Extract the (x, y) coordinate from the center of the cell holding the provided text.  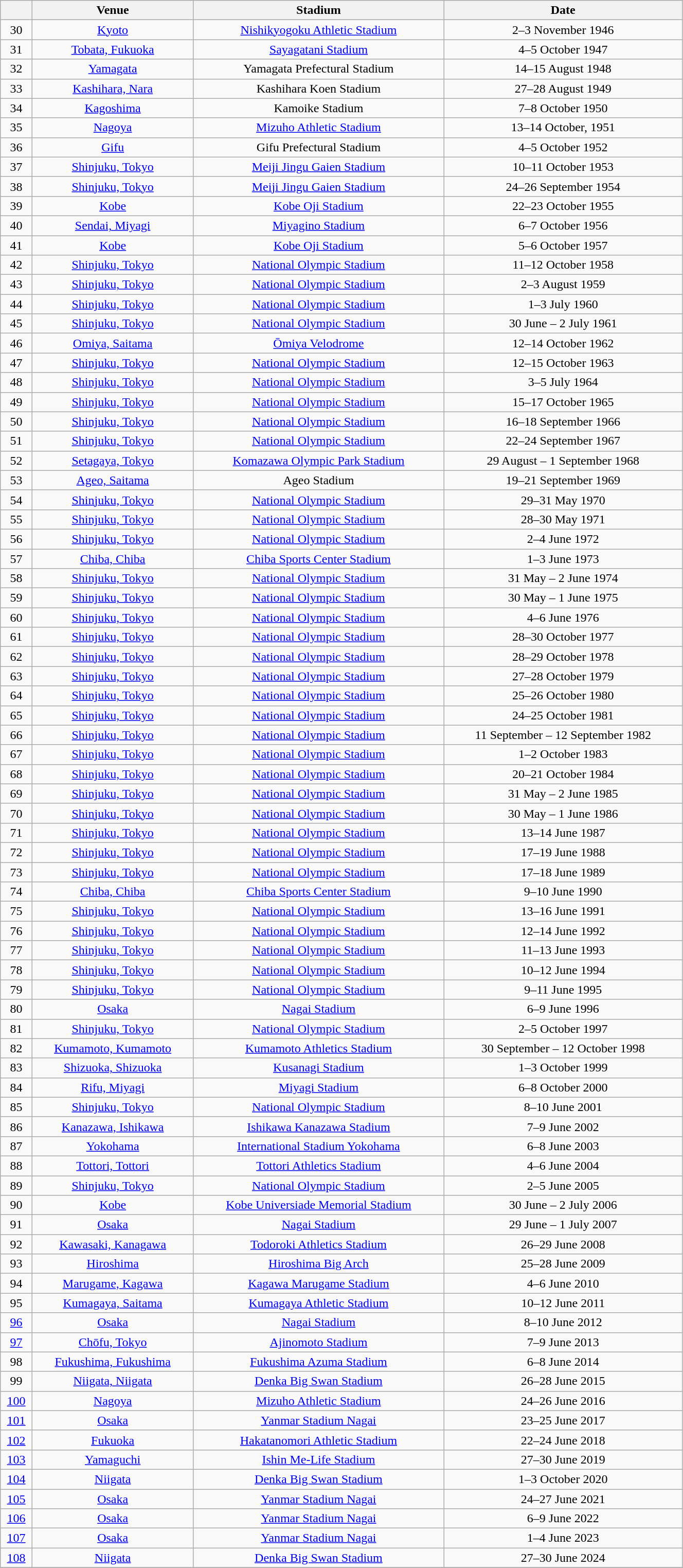
12–15 October 1963 (563, 363)
11–13 June 1993 (563, 950)
15–17 October 1965 (563, 402)
13–14 June 1987 (563, 833)
24–26 June 2016 (563, 1401)
30 (16, 30)
68 (16, 774)
1–3 June 1973 (563, 558)
Shizuoka, Shizuoka (112, 1068)
70 (16, 813)
28–30 October 1977 (563, 637)
6–8 June 2003 (563, 1146)
27–30 June 2019 (563, 1459)
92 (16, 1244)
13–16 June 1991 (563, 911)
67 (16, 754)
9–11 June 1995 (563, 990)
6–8 October 2000 (563, 1087)
57 (16, 558)
22–24 September 1967 (563, 441)
7–9 June 2002 (563, 1126)
6–9 June 2022 (563, 1519)
47 (16, 363)
37 (16, 167)
30 May – 1 June 1986 (563, 813)
102 (16, 1440)
9–10 June 1990 (563, 892)
Sayagatani Stadium (319, 49)
66 (16, 735)
Fukushima, Fukushima (112, 1362)
Kagoshima (112, 108)
54 (16, 500)
20–21 October 1984 (563, 774)
27–30 June 2024 (563, 1558)
50 (16, 421)
Komazawa Olympic Park Stadium (319, 461)
89 (16, 1185)
32 (16, 69)
43 (16, 285)
61 (16, 637)
42 (16, 265)
41 (16, 245)
Kashihara Koen Stadium (319, 89)
105 (16, 1499)
Tobata, Fukuoka (112, 49)
Yamagata Prefectural Stadium (319, 69)
45 (16, 324)
99 (16, 1381)
88 (16, 1166)
65 (16, 715)
Chōfu, Tokyo (112, 1342)
Kobe Universiade Memorial Stadium (319, 1205)
Gifu Prefectural Stadium (319, 147)
4–5 October 1952 (563, 147)
6–7 October 1956 (563, 225)
1–2 October 1983 (563, 754)
33 (16, 89)
30 June – 2 July 1961 (563, 324)
Date (563, 10)
31 May – 2 June 1985 (563, 794)
Stadium (319, 10)
13–14 October, 1951 (563, 128)
29 August – 1 September 1968 (563, 461)
Ageo, Saitama (112, 480)
79 (16, 990)
Yokohama (112, 1146)
Setagaya, Tokyo (112, 461)
75 (16, 911)
1–3 July 1960 (563, 304)
69 (16, 794)
81 (16, 1029)
38 (16, 186)
62 (16, 657)
Ishikawa Kanazawa Stadium (319, 1126)
Kumagaya Athletic Stadium (319, 1303)
71 (16, 833)
Tottori, Tottori (112, 1166)
2–3 August 1959 (563, 285)
31 (16, 49)
94 (16, 1283)
78 (16, 970)
7–9 June 2013 (563, 1342)
24–25 October 1981 (563, 715)
80 (16, 1009)
Kagawa Marugame Stadium (319, 1283)
101 (16, 1420)
77 (16, 950)
104 (16, 1479)
83 (16, 1068)
14–15 August 1948 (563, 69)
8–10 June 2001 (563, 1107)
4–6 June 2004 (563, 1166)
19–21 September 1969 (563, 480)
29 June – 1 July 2007 (563, 1225)
28–30 May 1971 (563, 519)
25–28 June 2009 (563, 1264)
22–23 October 1955 (563, 206)
Kumagaya, Saitama (112, 1303)
1–4 June 2023 (563, 1538)
30 September – 12 October 1998 (563, 1048)
51 (16, 441)
24–27 June 2021 (563, 1499)
Kawasaki, Kanagawa (112, 1244)
56 (16, 539)
Ishin Me-Life Stadium (319, 1459)
Kumamoto, Kumamoto (112, 1048)
85 (16, 1107)
93 (16, 1264)
Venue (112, 10)
12–14 October 1962 (563, 343)
49 (16, 402)
International Stadium Yokohama (319, 1146)
72 (16, 852)
27–28 October 1979 (563, 676)
30 May – 1 June 1975 (563, 598)
60 (16, 618)
35 (16, 128)
Hiroshima Big Arch (319, 1264)
10–12 June 1994 (563, 970)
Nishikyogoku Athletic Stadium (319, 30)
53 (16, 480)
30 June – 2 July 2006 (563, 1205)
40 (16, 225)
4–6 June 2010 (563, 1283)
4–6 June 1976 (563, 618)
Tottori Athletics Stadium (319, 1166)
82 (16, 1048)
73 (16, 872)
12–14 June 1992 (563, 931)
4–5 October 1947 (563, 49)
59 (16, 598)
11–12 October 1958 (563, 265)
Kamoike Stadium (319, 108)
44 (16, 304)
10–12 June 2011 (563, 1303)
97 (16, 1342)
Ageo Stadium (319, 480)
10–11 October 1953 (563, 167)
84 (16, 1087)
96 (16, 1323)
Sendai, Miyagi (112, 225)
87 (16, 1146)
Gifu (112, 147)
Fukuoka (112, 1440)
2–5 October 1997 (563, 1029)
8–10 June 2012 (563, 1323)
Kashihara, Nara (112, 89)
Omiya, Saitama (112, 343)
1–3 October 1999 (563, 1068)
106 (16, 1519)
2–3 November 1946 (563, 30)
64 (16, 696)
7–8 October 1950 (563, 108)
39 (16, 206)
3–5 July 1964 (563, 382)
98 (16, 1362)
55 (16, 519)
Kusanagi Stadium (319, 1068)
17–18 June 1989 (563, 872)
Kumamoto Athletics Stadium (319, 1048)
Yamaguchi (112, 1459)
23–25 June 2017 (563, 1420)
95 (16, 1303)
27–28 August 1949 (563, 89)
Ajinomoto Stadium (319, 1342)
Hiroshima (112, 1264)
11 September – 12 September 1982 (563, 735)
Ōmiya Velodrome (319, 343)
52 (16, 461)
29–31 May 1970 (563, 500)
26–28 June 2015 (563, 1381)
48 (16, 382)
58 (16, 578)
16–18 September 1966 (563, 421)
Yamagata (112, 69)
46 (16, 343)
25–26 October 1980 (563, 696)
34 (16, 108)
Todoroki Athletics Stadium (319, 1244)
107 (16, 1538)
2–4 June 1972 (563, 539)
Niigata, Niigata (112, 1381)
100 (16, 1401)
17–19 June 1988 (563, 852)
90 (16, 1205)
6–8 June 2014 (563, 1362)
91 (16, 1225)
76 (16, 931)
28–29 October 1978 (563, 657)
Miyagino Stadium (319, 225)
36 (16, 147)
Fukushima Azuma Stadium (319, 1362)
2–5 June 2005 (563, 1185)
Marugame, Kagawa (112, 1283)
Hakatanomori Athletic Stadium (319, 1440)
Rifu, Miyagi (112, 1087)
Kanazawa, Ishikawa (112, 1126)
5–6 October 1957 (563, 245)
24–26 September 1954 (563, 186)
86 (16, 1126)
103 (16, 1459)
Miyagi Stadium (319, 1087)
26–29 June 2008 (563, 1244)
22–24 June 2018 (563, 1440)
31 May – 2 June 1974 (563, 578)
1–3 October 2020 (563, 1479)
108 (16, 1558)
6–9 June 1996 (563, 1009)
Kyoto (112, 30)
63 (16, 676)
74 (16, 892)
